Pinpoint the cell where the given text exists, returning its [x, y] midpoint coordinate. 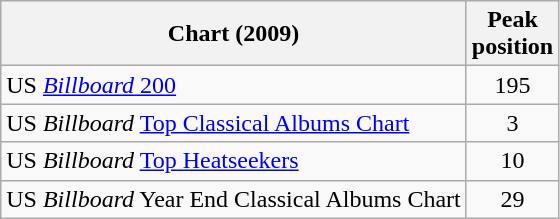
29 [512, 199]
10 [512, 161]
3 [512, 123]
Peakposition [512, 34]
Chart (2009) [234, 34]
US Billboard Top Heatseekers [234, 161]
US Billboard 200 [234, 85]
195 [512, 85]
US Billboard Top Classical Albums Chart [234, 123]
US Billboard Year End Classical Albums Chart [234, 199]
